Provide the [X, Y] coordinate of the cell's center where the given text is located.  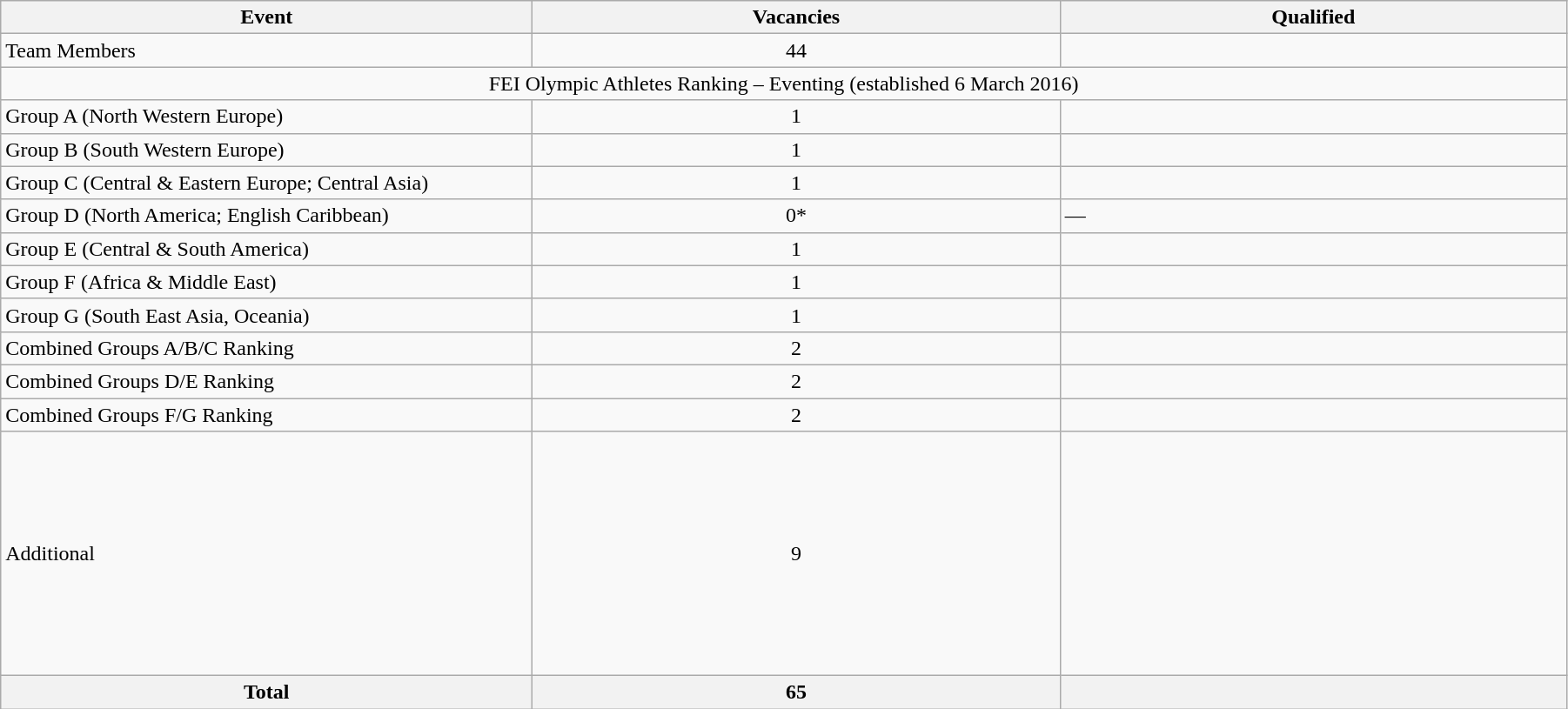
FEI Olympic Athletes Ranking – Eventing (established 6 March 2016) [784, 84]
44 [796, 50]
Additional [266, 553]
Group D (North America; English Caribbean) [266, 216]
9 [796, 553]
Total [266, 692]
— [1313, 216]
Event [266, 17]
Group G (South East Asia, Oceania) [266, 315]
Combined Groups F/G Ranking [266, 415]
Combined Groups D/E Ranking [266, 381]
Group C (Central & Eastern Europe; Central Asia) [266, 183]
Group A (North Western Europe) [266, 117]
Group F (Africa & Middle East) [266, 282]
Vacancies [796, 17]
Combined Groups A/B/C Ranking [266, 348]
Team Members [266, 50]
Group B (South Western Europe) [266, 150]
0* [796, 216]
Qualified [1313, 17]
Group E (Central & South America) [266, 249]
65 [796, 692]
